Provide the [x, y] coordinate of the cell's center where the given text is located.  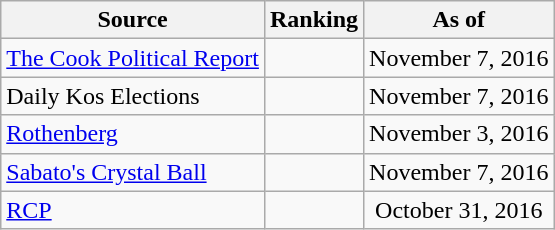
October 31, 2016 [459, 210]
Daily Kos Elections [133, 96]
Sabato's Crystal Ball [133, 172]
The Cook Political Report [133, 58]
Rothenberg [133, 134]
As of [459, 20]
November 3, 2016 [459, 134]
Ranking [314, 20]
RCP [133, 210]
Source [133, 20]
